Find where the given text appears and provide that cell's center as (x, y) coordinate. 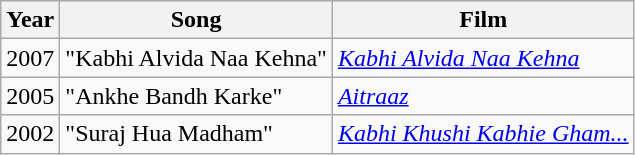
"Kabhi Alvida Naa Kehna" (196, 58)
"Suraj Hua Madham" (196, 134)
Film (483, 20)
Kabhi Alvida Naa Kehna (483, 58)
"Ankhe Bandh Karke" (196, 96)
2005 (30, 96)
Kabhi Khushi Kabhie Gham... (483, 134)
2002 (30, 134)
Year (30, 20)
Aitraaz (483, 96)
Song (196, 20)
2007 (30, 58)
